Search for the cell housing the specified text and yield its [x, y] center coordinate. 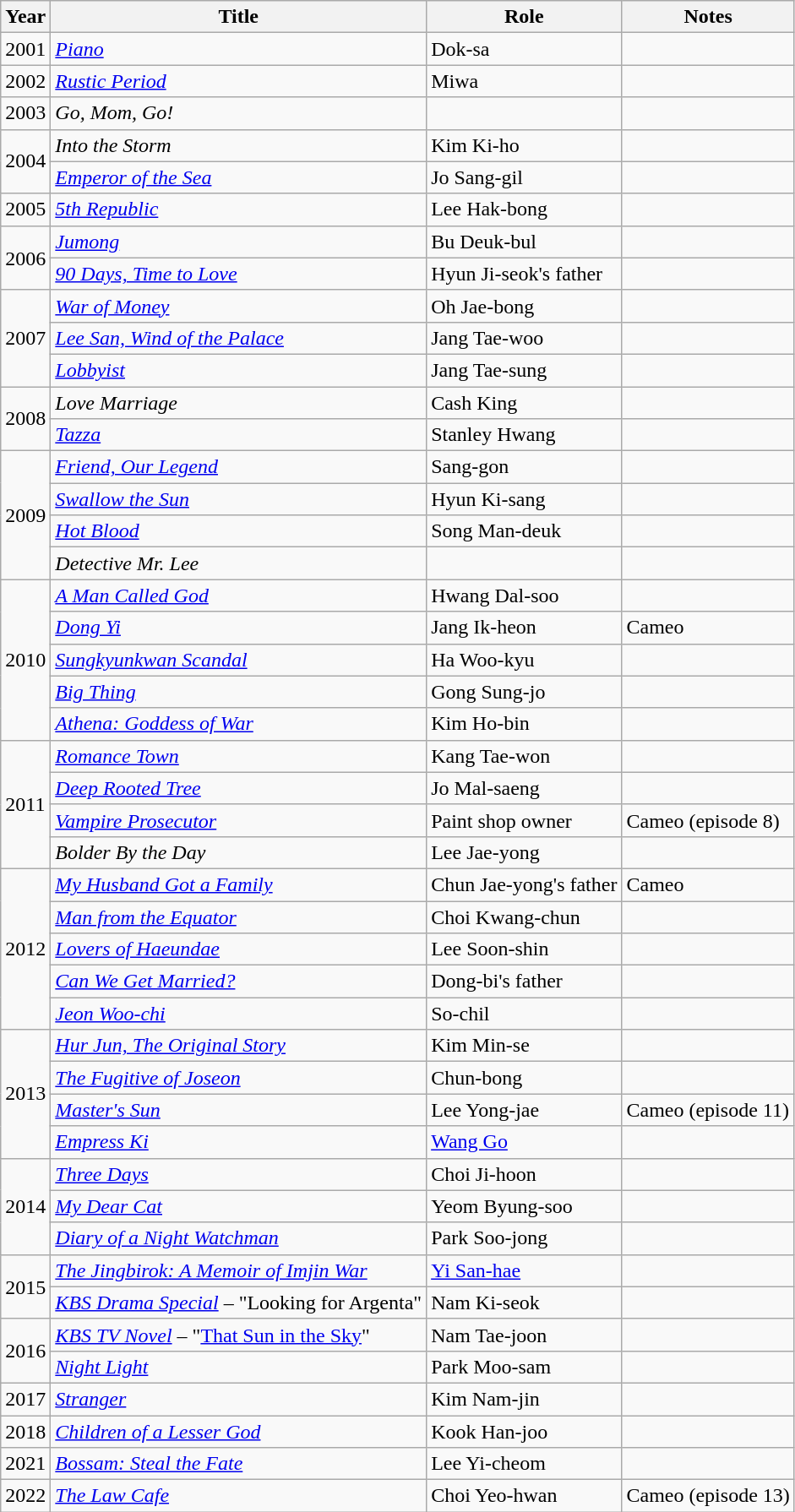
Hur Jun, The Original Story [238, 1046]
Park Moo-sam [524, 1367]
90 Days, Time to Love [238, 274]
Lee Jae-yong [524, 852]
Song Man-deuk [524, 531]
My Husband Got a Family [238, 884]
Kim Min-se [524, 1046]
2003 [25, 113]
Choi Ji-hoon [524, 1174]
Stanley Hwang [524, 435]
Three Days [238, 1174]
Yeom Byung-soo [524, 1206]
2007 [25, 338]
Bossam: Steal the Fate [238, 1464]
2008 [25, 419]
Bu Deuk-bul [524, 242]
Cameo (episode 8) [708, 820]
The Fugitive of Joseon [238, 1078]
Vampire Prosecutor [238, 820]
Rustic Period [238, 81]
2021 [25, 1464]
2006 [25, 258]
Jang Tae-sung [524, 370]
Romance Town [238, 756]
Go, Mom, Go! [238, 113]
Kim Nam-jin [524, 1399]
Jumong [238, 242]
Park Soo-jong [524, 1238]
Hot Blood [238, 531]
My Dear Cat [238, 1206]
2001 [25, 49]
KBS TV Novel – "That Sun in the Sky" [238, 1335]
Nam Tae-joon [524, 1335]
2017 [25, 1399]
Nam Ki-seok [524, 1303]
Yi San-hae [524, 1270]
Tazza [238, 435]
Friend, Our Legend [238, 467]
Bolder By the Day [238, 852]
2004 [25, 161]
Empress Ki [238, 1142]
2002 [25, 81]
Kim Ho-bin [524, 724]
2011 [25, 804]
Night Light [238, 1367]
Cash King [524, 403]
Miwa [524, 81]
Dong Yi [238, 628]
Choi Yeo-hwan [524, 1496]
2016 [25, 1351]
Hyun Ki-sang [524, 499]
Chun-bong [524, 1078]
Detective Mr. Lee [238, 563]
2013 [25, 1094]
Sungkyunkwan Scandal [238, 660]
Role [524, 17]
Stranger [238, 1399]
Dok-sa [524, 49]
Lee San, Wind of the Palace [238, 338]
Kook Han-joo [524, 1432]
Notes [708, 17]
5th Republic [238, 209]
A Man Called God [238, 596]
Man from the Equator [238, 916]
Into the Storm [238, 145]
2005 [25, 209]
2009 [25, 515]
War of Money [238, 306]
2012 [25, 949]
Big Thing [238, 692]
Lee Soon-shin [524, 949]
Can We Get Married? [238, 982]
Love Marriage [238, 403]
Master's Sun [238, 1110]
Hwang Dal-soo [524, 596]
2018 [25, 1432]
The Jingbirok: A Memoir of Imjin War [238, 1270]
Ha Woo-kyu [524, 660]
Dong-bi's father [524, 982]
So-chil [524, 1014]
2014 [25, 1206]
Jang Tae-woo [524, 338]
Oh Jae-bong [524, 306]
Hyun Ji-seok's father [524, 274]
Kim Ki-ho [524, 145]
Children of a Lesser God [238, 1432]
Lee Yi-cheom [524, 1464]
Choi Kwang-chun [524, 916]
Lee Yong-jae [524, 1110]
Wang Go [524, 1142]
Title [238, 17]
Year [25, 17]
Swallow the Sun [238, 499]
Diary of a Night Watchman [238, 1238]
Paint shop owner [524, 820]
Jang Ik-heon [524, 628]
Piano [238, 49]
Athena: Goddess of War [238, 724]
KBS Drama Special – "Looking for Argenta" [238, 1303]
Jo Mal-saeng [524, 788]
2010 [25, 660]
Lobbyist [238, 370]
Cameo (episode 13) [708, 1496]
Lovers of Haeundae [238, 949]
Emperor of the Sea [238, 177]
Gong Sung-jo [524, 692]
Sang-gon [524, 467]
Chun Jae-yong's father [524, 884]
2022 [25, 1496]
Deep Rooted Tree [238, 788]
Cameo (episode 11) [708, 1110]
2015 [25, 1286]
Jo Sang-gil [524, 177]
The Law Cafe [238, 1496]
Kang Tae-won [524, 756]
Lee Hak-bong [524, 209]
Jeon Woo-chi [238, 1014]
